Pinpoint the cell where the given text exists, returning its (x, y) midpoint coordinate. 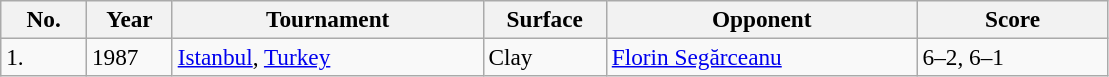
Opponent (762, 19)
Clay (544, 57)
No. (44, 19)
Score (1012, 19)
Year (130, 19)
1987 (130, 57)
Surface (544, 19)
6–2, 6–1 (1012, 57)
Florin Segărceanu (762, 57)
1. (44, 57)
Istanbul, Turkey (328, 57)
Tournament (328, 19)
